For the text-containing cell, return its midpoint in (X, Y) coordinate format. 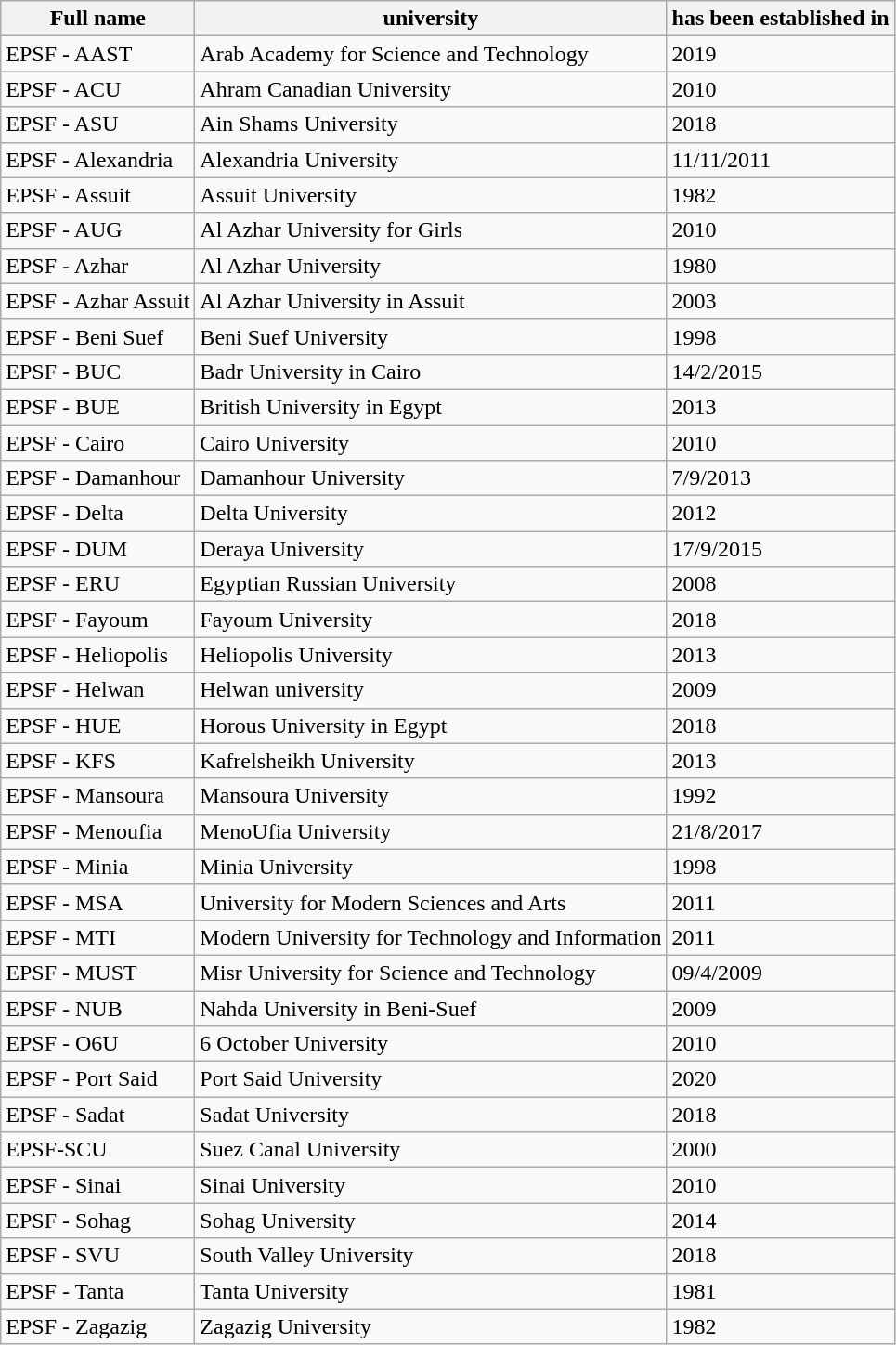
EPSF - Menoufia (98, 831)
Al Azhar University for Girls (431, 230)
EPSF - Tanta (98, 1291)
Sinai University (431, 1185)
2003 (780, 301)
EPSF - Damanhour (98, 478)
Sadat University (431, 1115)
EPSF - Delta (98, 514)
EPSF - ERU (98, 584)
University for Modern Sciences and Arts (431, 902)
Modern University for Technology and Information (431, 937)
Suez Canal University (431, 1150)
Port Said University (431, 1079)
7/9/2013 (780, 478)
Full name (98, 19)
EPSF - BUC (98, 372)
Egyptian Russian University (431, 584)
EPSF - HUE (98, 725)
EPSF-SCU (98, 1150)
EPSF - MUST (98, 973)
Minia University (431, 867)
EPSF - Zagazig (98, 1326)
1980 (780, 266)
EPSF - Azhar (98, 266)
Helwan university (431, 690)
2000 (780, 1150)
Al Azhar University in Assuit (431, 301)
Badr University in Cairo (431, 372)
Sohag University (431, 1221)
EPSF - MTI (98, 937)
14/2/2015 (780, 372)
Zagazig University (431, 1326)
Deraya University (431, 549)
Beni Suef University (431, 336)
Ahram Canadian University (431, 89)
Assuit University (431, 195)
Mansoura University (431, 796)
South Valley University (431, 1256)
EPSF - ACU (98, 89)
EPSF - Assuit (98, 195)
Alexandria University (431, 160)
2008 (780, 584)
EPSF - Azhar Assuit (98, 301)
EPSF - Port Said (98, 1079)
1992 (780, 796)
2020 (780, 1079)
EPSF - Helwan (98, 690)
Ain Shams University (431, 124)
2012 (780, 514)
university (431, 19)
Fayoum University (431, 620)
Kafrelsheikh University (431, 761)
EPSF - Sohag (98, 1221)
2014 (780, 1221)
1981 (780, 1291)
Delta University (431, 514)
EPSF - Beni Suef (98, 336)
Tanta University (431, 1291)
EPSF - NUB (98, 1008)
EPSF - Mansoura (98, 796)
Horous University in Egypt (431, 725)
11/11/2011 (780, 160)
EPSF - KFS (98, 761)
EPSF - Alexandria (98, 160)
EPSF - Sinai (98, 1185)
British University in Egypt (431, 407)
EPSF - SVU (98, 1256)
EPSF - BUE (98, 407)
EPSF - AUG (98, 230)
Damanhour University (431, 478)
has been established in (780, 19)
EPSF - ASU (98, 124)
Cairo University (431, 443)
EPSF - DUM (98, 549)
17/9/2015 (780, 549)
6 October University (431, 1044)
09/4/2009 (780, 973)
EPSF - AAST (98, 54)
EPSF - Heliopolis (98, 655)
21/8/2017 (780, 831)
EPSF - Sadat (98, 1115)
EPSF - O6U (98, 1044)
Arab Academy for Science and Technology (431, 54)
Heliopolis University (431, 655)
Al Azhar University (431, 266)
EPSF - Minia (98, 867)
EPSF - MSA (98, 902)
EPSF - Cairo (98, 443)
Nahda University in Beni-Suef (431, 1008)
EPSF - Fayoum (98, 620)
Misr University for Science and Technology (431, 973)
MenoUfia University (431, 831)
2019 (780, 54)
